Output the [X, Y] coordinate of the center of the cell containing the given text.  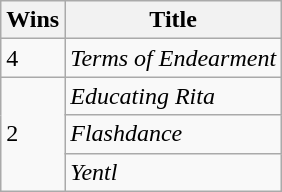
4 [33, 58]
Terms of Endearment [174, 58]
2 [33, 134]
Wins [33, 20]
Educating Rita [174, 96]
Flashdance [174, 134]
Yentl [174, 172]
Title [174, 20]
